Provide the [X, Y] coordinate of the cell's center where the given text is located.  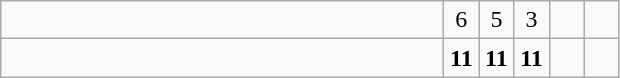
6 [462, 20]
5 [496, 20]
3 [532, 20]
